Pinpoint the cell where the given text exists, returning its [x, y] midpoint coordinate. 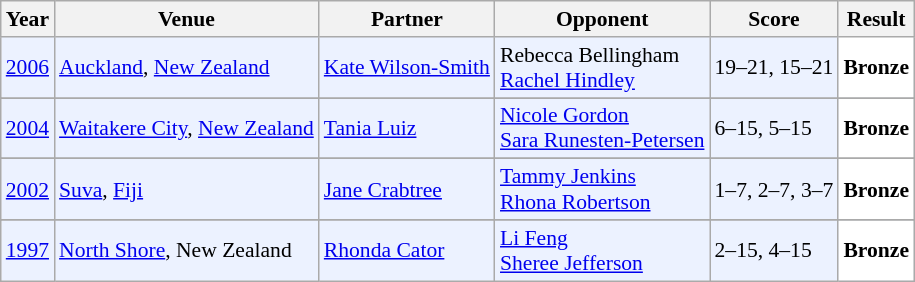
Opponent [602, 19]
Tammy Jenkins Rhona Robertson [602, 190]
2002 [28, 190]
Venue [186, 19]
North Shore, New Zealand [186, 250]
Year [28, 19]
Rebecca Bellingham Rachel Hindley [602, 68]
2006 [28, 68]
1997 [28, 250]
Li Feng Sheree Jefferson [602, 250]
Partner [407, 19]
Suva, Fiji [186, 190]
Waitakere City, New Zealand [186, 128]
Auckland, New Zealand [186, 68]
19–21, 15–21 [774, 68]
Kate Wilson-Smith [407, 68]
Jane Crabtree [407, 190]
Tania Luiz [407, 128]
2–15, 4–15 [774, 250]
1–7, 2–7, 3–7 [774, 190]
6–15, 5–15 [774, 128]
Nicole Gordon Sara Runesten-Petersen [602, 128]
2004 [28, 128]
Rhonda Cator [407, 250]
Result [876, 19]
Score [774, 19]
